Locate the cell with the specified text and output its (x, y) center coordinate. 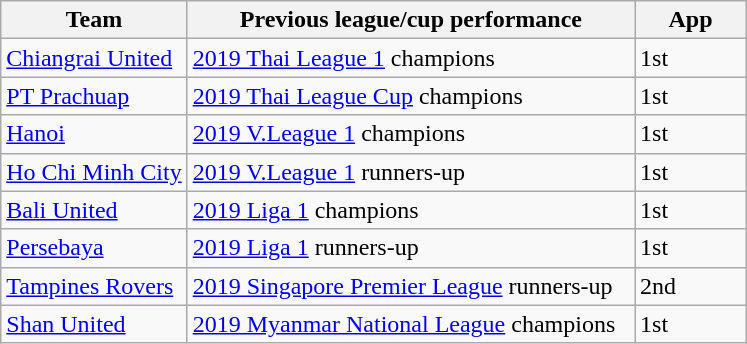
2019 Liga 1 champions (410, 210)
Tampines Rovers (94, 286)
Chiangrai United (94, 58)
Shan United (94, 324)
2019 Thai League Cup champions (410, 96)
2019 Singapore Premier League runners-up (410, 286)
Previous league/cup performance (410, 20)
App (691, 20)
Ho Chi Minh City (94, 172)
2019 V.League 1 champions (410, 134)
2019 Thai League 1 champions (410, 58)
Team (94, 20)
PT Prachuap (94, 96)
2019 Liga 1 runners-up (410, 248)
2nd (691, 286)
2019 V.League 1 runners-up (410, 172)
2019 Myanmar National League champions (410, 324)
Persebaya (94, 248)
Hanoi (94, 134)
Bali United (94, 210)
